Locate the cell with the specified text and output its [X, Y] center coordinate. 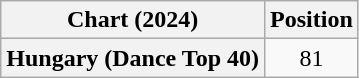
81 [312, 58]
Chart (2024) [133, 20]
Hungary (Dance Top 40) [133, 58]
Position [312, 20]
